Output the (x, y) coordinate of the center of the cell containing the given text.  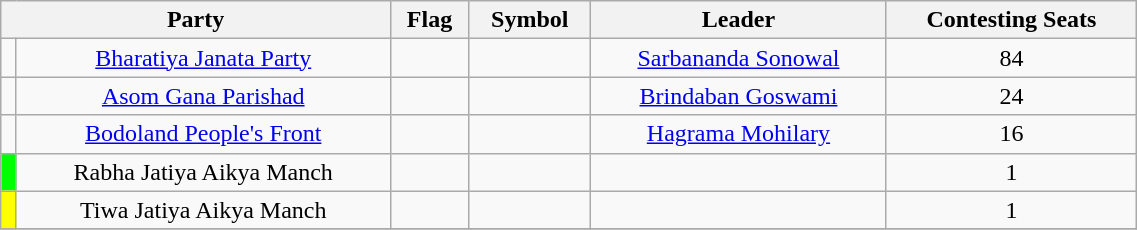
84 (1012, 58)
Brindaban Goswami (738, 96)
Contesting Seats (1012, 20)
24 (1012, 96)
Bodoland People's Front (203, 134)
16 (1012, 134)
Rabha Jatiya Aikya Manch (203, 172)
Party (196, 20)
Symbol (530, 20)
Flag (429, 20)
Sarbananda Sonowal (738, 58)
Leader (738, 20)
Asom Gana Parishad (203, 96)
Tiwa Jatiya Aikya Manch (203, 210)
Hagrama Mohilary (738, 134)
Bharatiya Janata Party (203, 58)
